Capture the cell that displays the provided text and extract its [x, y] central coordinate. 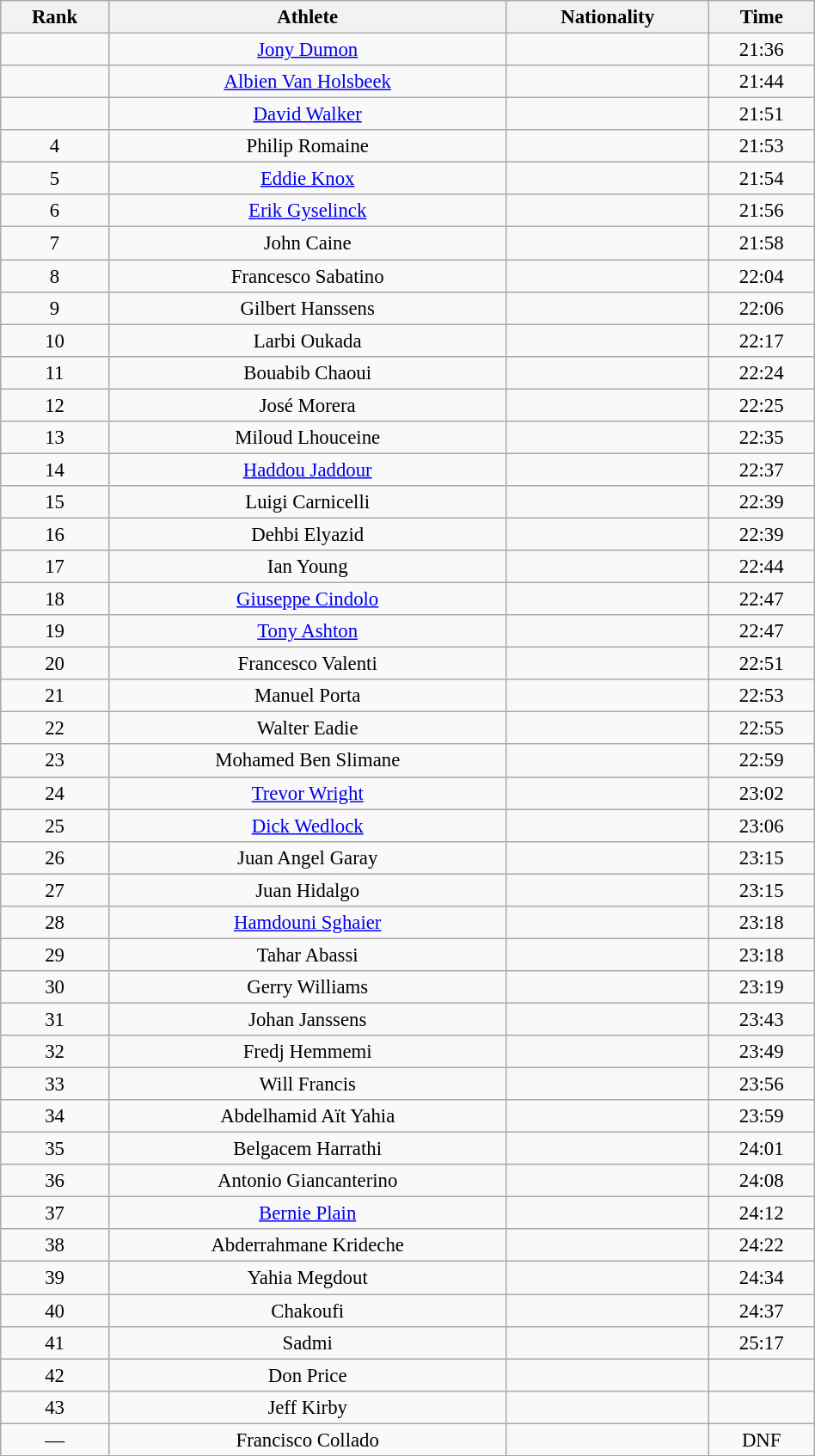
24:12 [762, 1213]
36 [55, 1181]
Johan Janssens [308, 1019]
20 [55, 664]
Mohamed Ben Slimane [308, 761]
7 [55, 243]
22:44 [762, 567]
Giuseppe Cindolo [308, 599]
Fredj Hemmemi [308, 1052]
42 [55, 1375]
41 [55, 1342]
24:34 [762, 1278]
Francesco Valenti [308, 664]
22:17 [762, 341]
18 [55, 599]
17 [55, 567]
Will Francis [308, 1084]
21:36 [762, 50]
23:59 [762, 1116]
Abderrahmane Krideche [308, 1246]
22:37 [762, 470]
22:25 [762, 405]
David Walker [308, 114]
43 [55, 1407]
21:53 [762, 146]
34 [55, 1116]
Time [762, 17]
21:44 [762, 82]
22:24 [762, 372]
Francesco Sabatino [308, 276]
Bernie Plain [308, 1213]
27 [55, 890]
4 [55, 146]
21:51 [762, 114]
24:01 [762, 1149]
Dick Wedlock [308, 826]
40 [55, 1311]
Antonio Giancanterino [308, 1181]
Dehbi Elyazid [308, 534]
6 [55, 211]
Jeff Kirby [308, 1407]
22:53 [762, 696]
23 [55, 761]
Walter Eadie [308, 728]
26 [55, 857]
22:55 [762, 728]
24:22 [762, 1246]
23:56 [762, 1084]
Belgacem Harrathi [308, 1149]
Manuel Porta [308, 696]
Athlete [308, 17]
23:06 [762, 826]
Hamdouni Sghaier [308, 923]
23:43 [762, 1019]
35 [55, 1149]
14 [55, 470]
John Caine [308, 243]
Sadmi [308, 1342]
33 [55, 1084]
Haddou Jaddour [308, 470]
Trevor Wright [308, 793]
Philip Romaine [308, 146]
Gilbert Hanssens [308, 308]
Luigi Carnicelli [308, 502]
Erik Gyselinck [308, 211]
9 [55, 308]
DNF [762, 1440]
Yahia Megdout [308, 1278]
37 [55, 1213]
Nationality [607, 17]
Tony Ashton [308, 631]
22:04 [762, 276]
Juan Angel Garay [308, 857]
10 [55, 341]
23:02 [762, 793]
28 [55, 923]
24:08 [762, 1181]
25:17 [762, 1342]
12 [55, 405]
Chakoufi [308, 1311]
Francisco Collado [308, 1440]
16 [55, 534]
21 [55, 696]
Don Price [308, 1375]
Tahar Abassi [308, 955]
23:49 [762, 1052]
11 [55, 372]
Jony Dumon [308, 50]
— [55, 1440]
19 [55, 631]
Eddie Knox [308, 179]
13 [55, 438]
Gerry Williams [308, 987]
22:35 [762, 438]
30 [55, 987]
Rank [55, 17]
31 [55, 1019]
22:51 [762, 664]
21:58 [762, 243]
24:37 [762, 1311]
22:59 [762, 761]
Juan Hidalgo [308, 890]
38 [55, 1246]
39 [55, 1278]
Bouabib Chaoui [308, 372]
32 [55, 1052]
22:06 [762, 308]
Ian Young [308, 567]
22 [55, 728]
8 [55, 276]
15 [55, 502]
Albien Van Holsbeek [308, 82]
Larbi Oukada [308, 341]
23:19 [762, 987]
29 [55, 955]
Abdelhamid Aït Yahia [308, 1116]
25 [55, 826]
5 [55, 179]
21:54 [762, 179]
24 [55, 793]
21:56 [762, 211]
Miloud Lhouceine [308, 438]
José Morera [308, 405]
